Determine the [X, Y] coordinate at the center of the cell enclosing the given text.  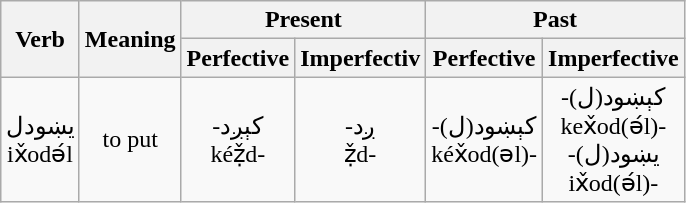
Imperfective [614, 58]
یښودل ix̌odә́l [40, 140]
to put [130, 140]
Past [556, 20]
-کېږد kéẓ̌d- [238, 140]
Meaning [130, 39]
Imperfectiv [360, 58]
-(کېښود(ل kex̌od(ә́l)--(یښود(ل ix̌od(ә́l)- [614, 140]
Present [304, 20]
-ږد ẓ̌d- [360, 140]
Verb [40, 39]
-(کېښود(ل kéx̌od(əl)- [484, 140]
